Locate the cell with the specified text and output its [X, Y] center coordinate. 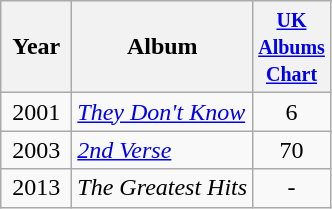
Album [162, 47]
70 [292, 150]
- [292, 188]
2013 [36, 188]
They Don't Know [162, 112]
2001 [36, 112]
UK Albums Chart [292, 47]
Year [36, 47]
The Greatest Hits [162, 188]
6 [292, 112]
2nd Verse [162, 150]
2003 [36, 150]
